For the text-containing cell, return its midpoint in [X, Y] coordinate format. 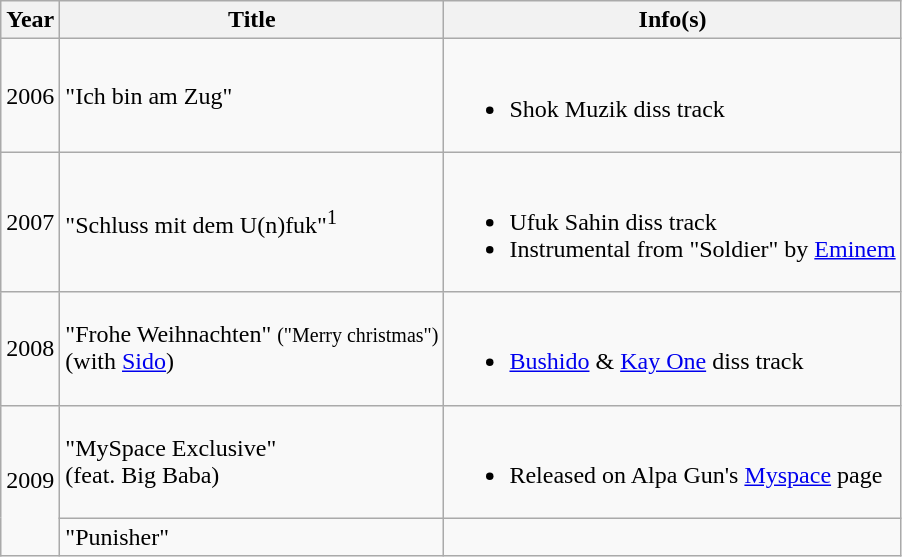
Info(s) [672, 20]
Bushido & Kay One diss track [672, 348]
"Ich bin am Zug" [252, 96]
Title [252, 20]
"Punisher" [252, 537]
"Schluss mit dem U(n)fuk"1 [252, 222]
"MySpace Exclusive" (feat. Big Baba) [252, 462]
Ufuk Sahin diss trackInstrumental from "Soldier" by Eminem [672, 222]
Year [30, 20]
2008 [30, 348]
Shok Muzik diss track [672, 96]
"Frohe Weihnachten" ("Merry christmas")(with Sido) [252, 348]
2007 [30, 222]
Released on Alpa Gun's Myspace page [672, 462]
2006 [30, 96]
2009 [30, 480]
